Return (X, Y) of the center of cell containing provided text 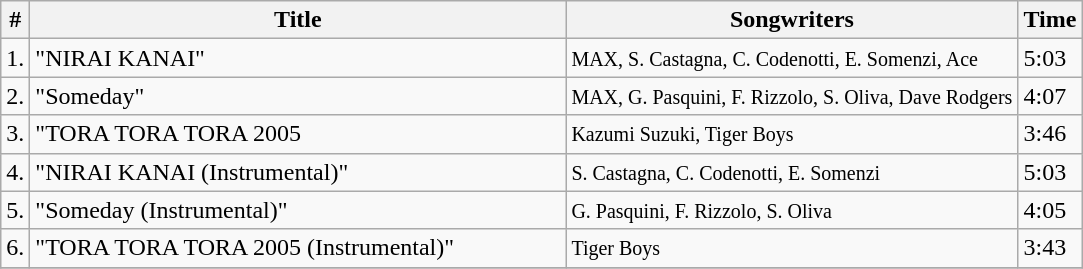
Title (298, 20)
"Someday" (298, 96)
4. (16, 172)
3. (16, 134)
2. (16, 96)
"TORA TORA TORA 2005 (Instrumental)" (298, 248)
5. (16, 210)
6. (16, 248)
Songwriters (792, 20)
3:43 (1050, 248)
# (16, 20)
3:46 (1050, 134)
"NIRAI KANAI (Instrumental)" (298, 172)
"TORA TORA TORA 2005 (298, 134)
4:07 (1050, 96)
"Someday (Instrumental)" (298, 210)
4:05 (1050, 210)
1. (16, 58)
G. Pasquini, F. Rizzolo, S. Oliva (792, 210)
Kazumi Suzuki, Tiger Boys (792, 134)
MAX, G. Pasquini, F. Rizzolo, S. Oliva, Dave Rodgers (792, 96)
S. Castagna, C. Codenotti, E. Somenzi (792, 172)
Tiger Boys (792, 248)
Time (1050, 20)
"NIRAI KANAI" (298, 58)
MAX, S. Castagna, C. Codenotti, E. Somenzi, Ace (792, 58)
